Detect which cell encompasses the target text, then output its [X, Y] center coordinate. 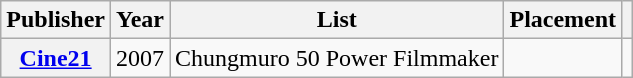
Cine21 [56, 58]
Chungmuro 50 Power Filmmaker [337, 58]
Placement [563, 20]
2007 [140, 58]
Publisher [56, 20]
Year [140, 20]
List [337, 20]
